Return (X, Y) of the center of cell containing provided text 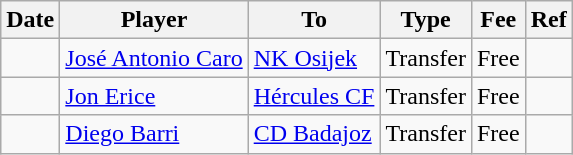
Fee (498, 20)
José Antonio Caro (154, 58)
Hércules CF (314, 96)
CD Badajoz (314, 134)
NK Osijek (314, 58)
Ref (548, 20)
Type (426, 20)
Player (154, 20)
Diego Barri (154, 134)
Date (30, 20)
To (314, 20)
Jon Erice (154, 96)
